Return [X, Y] of the center of cell containing provided text 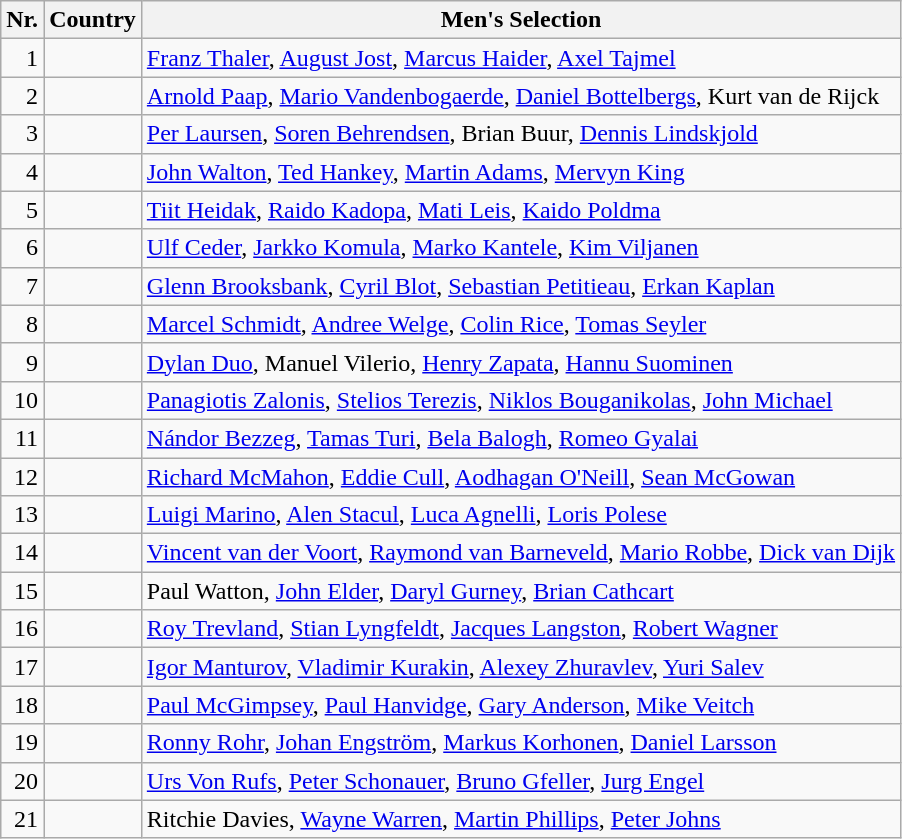
Arnold Paap, Mario Vandenbogaerde, Daniel Bottelbergs, Kurt van de Rijck [520, 96]
2 [22, 96]
Richard McMahon, Eddie Cull, Aodhagan O'Neill, Sean McGowan [520, 477]
5 [22, 210]
14 [22, 553]
3 [22, 134]
Franz Thaler, August Jost, Marcus Haider, Axel Tajmel [520, 58]
8 [22, 324]
7 [22, 286]
Paul McGimpsey, Paul Hanvidge, Gary Anderson, Mike Veitch [520, 705]
4 [22, 172]
19 [22, 743]
Igor Manturov, Vladimir Kurakin, Alexey Zhuravlev, Yuri Salev [520, 667]
13 [22, 515]
18 [22, 705]
Panagiotis Zalonis, Stelios Terezis, Niklos Bouganikolas, John Michael [520, 400]
Ritchie Davies, Wayne Warren, Martin Phillips, Peter Johns [520, 819]
21 [22, 819]
6 [22, 248]
Nr. [22, 20]
Tiit Heidak, Raido Kadopa, Mati Leis, Kaido Poldma [520, 210]
John Walton, Ted Hankey, Martin Adams, Mervyn King [520, 172]
10 [22, 400]
Nándor Bezzeg, Tamas Turi, Bela Balogh, Romeo Gyalai [520, 438]
Luigi Marino, Alen Stacul, Luca Agnelli, Loris Polese [520, 515]
12 [22, 477]
17 [22, 667]
16 [22, 629]
20 [22, 781]
Ulf Ceder, Jarkko Komula, Marko Kantele, Kim Viljanen [520, 248]
9 [22, 362]
Paul Watton, John Elder, Daryl Gurney, Brian Cathcart [520, 591]
Country [93, 20]
Marcel Schmidt, Andree Welge, Colin Rice, Tomas Seyler [520, 324]
15 [22, 591]
Ronny Rohr, Johan Engström, Markus Korhonen, Daniel Larsson [520, 743]
Urs Von Rufs, Peter Schonauer, Bruno Gfeller, Jurg Engel [520, 781]
Per Laursen, Soren Behrendsen, Brian Buur, Dennis Lindskjold [520, 134]
1 [22, 58]
Vincent van der Voort, Raymond van Barneveld, Mario Robbe, Dick van Dijk [520, 553]
Dylan Duo, Manuel Vilerio, Henry Zapata, Hannu Suominen [520, 362]
Men's Selection [520, 20]
Roy Trevland, Stian Lyngfeldt, Jacques Langston, Robert Wagner [520, 629]
Glenn Brooksbank, Cyril Blot, Sebastian Petitieau, Erkan Kaplan [520, 286]
11 [22, 438]
